Determine the (x, y) coordinate at the center of the cell enclosing the given text.  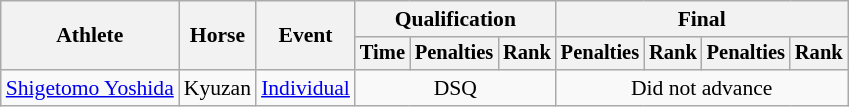
Athlete (90, 36)
DSQ (456, 88)
Final (702, 19)
Shigetomo Yoshida (90, 88)
Individual (306, 88)
Kyuzan (218, 88)
Event (306, 36)
Time (382, 54)
Qualification (456, 19)
Horse (218, 36)
Did not advance (702, 88)
